Pinpoint the cell where the given text exists, returning its [X, Y] midpoint coordinate. 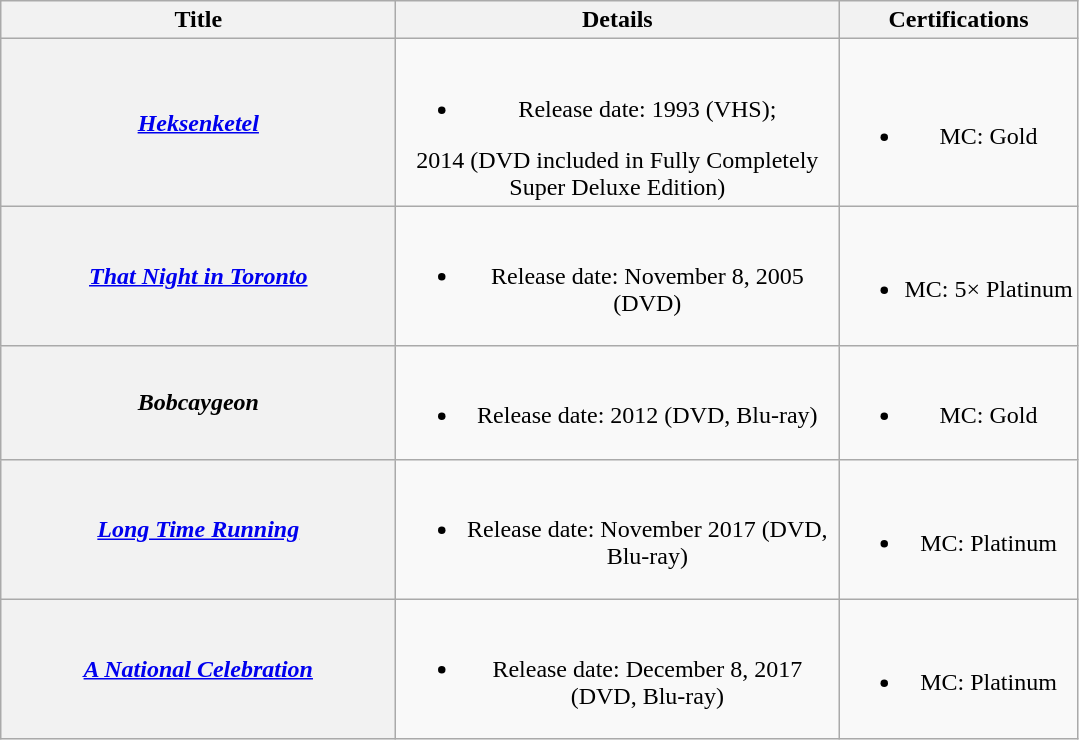
Bobcaygeon [198, 402]
Release date: 1993 (VHS);2014 (DVD included in Fully Completely Super Deluxe Edition) [618, 122]
Release date: November 8, 2005 (DVD) [618, 276]
Release date: November 2017 (DVD, Blu-ray) [618, 529]
A National Celebration [198, 669]
Certifications [958, 20]
Title [198, 20]
Release date: December 8, 2017 (DVD, Blu-ray) [618, 669]
That Night in Toronto [198, 276]
MC: 5× Platinum [958, 276]
Heksenketel [198, 122]
Details [618, 20]
Long Time Running [198, 529]
Release date: 2012 (DVD, Blu-ray) [618, 402]
